For the text-containing cell, return its midpoint in (X, Y) coordinate format. 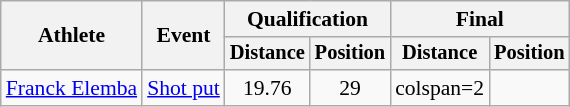
Final (480, 19)
Event (184, 36)
Athlete (72, 36)
colspan=2 (440, 88)
29 (350, 88)
Qualification (308, 19)
Franck Elemba (72, 88)
19.76 (268, 88)
Shot put (184, 88)
